Detect which cell encompasses the target text, then output its [x, y] center coordinate. 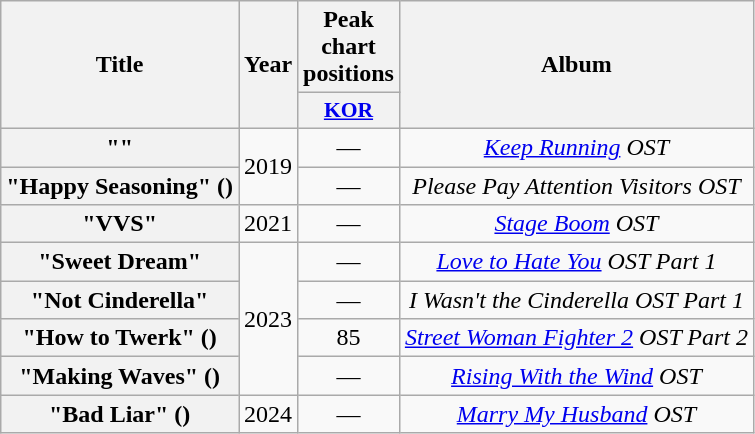
"Making Waves" () [120, 376]
Title [120, 65]
Keep Running OST [576, 147]
2023 [268, 319]
85 [349, 338]
Year [268, 65]
Marry My Husband OST [576, 414]
"" [120, 147]
"VVS" [120, 224]
2019 [268, 166]
Stage Boom OST [576, 224]
"Not Cinderella" [120, 300]
Street Woman Fighter 2 OST Part 2 [576, 338]
Peak chart positions [349, 47]
"How to Twerk" () [120, 338]
2021 [268, 224]
KOR [349, 111]
2024 [268, 414]
"Sweet Dream" [120, 262]
I Wasn't the Cinderella OST Part 1 [576, 300]
Love to Hate You OST Part 1 [576, 262]
Album [576, 65]
"Happy Seasoning" () [120, 185]
Rising With the Wind OST [576, 376]
"Bad Liar" () [120, 414]
Please Pay Attention Visitors OST [576, 185]
